For the text-containing cell, return its midpoint in [X, Y] coordinate format. 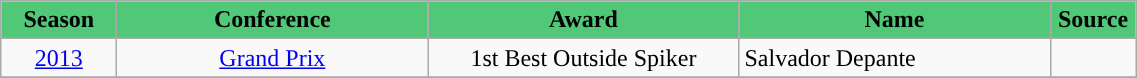
Grand Prix [272, 58]
Source [1093, 20]
Conference [272, 20]
Name [894, 20]
Award [584, 20]
Salvador Depante [894, 58]
Season [59, 20]
2013 [59, 58]
1st Best Outside Spiker [584, 58]
